Search for the cell housing the specified text and yield its (x, y) center coordinate. 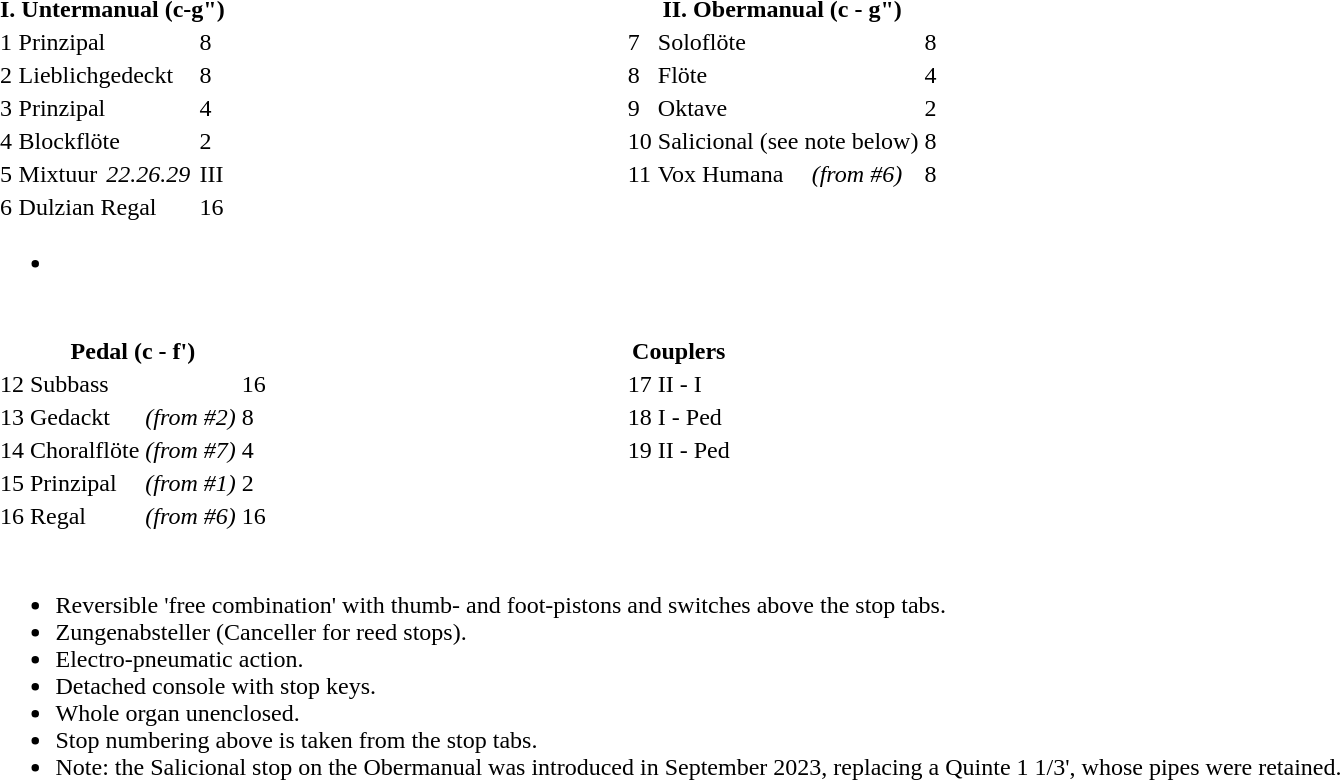
10 (640, 141)
II - I (694, 385)
17 (640, 385)
Flöte (788, 75)
Vox Humana (732, 175)
(from #7) (190, 451)
Lieblichgedeckt (106, 75)
Choralflöte (84, 451)
18 (640, 417)
Regal (84, 517)
Oktave (788, 109)
(from #1) (190, 483)
Mixtuur (60, 175)
II - Ped (694, 451)
11 (640, 175)
(from #2) (190, 417)
Gedackt (84, 417)
III (212, 175)
Dulzian Regal (106, 207)
19 (640, 451)
Subbass (132, 385)
Soloflöte (788, 43)
Salicional (see note below) (788, 141)
I - Ped (694, 417)
Blockflöte (106, 141)
9 (640, 109)
Couplers (678, 351)
7 (640, 43)
22.26.29 (150, 175)
